Scan for the cell matching the given text and deliver its [X, Y] coordinate at center. 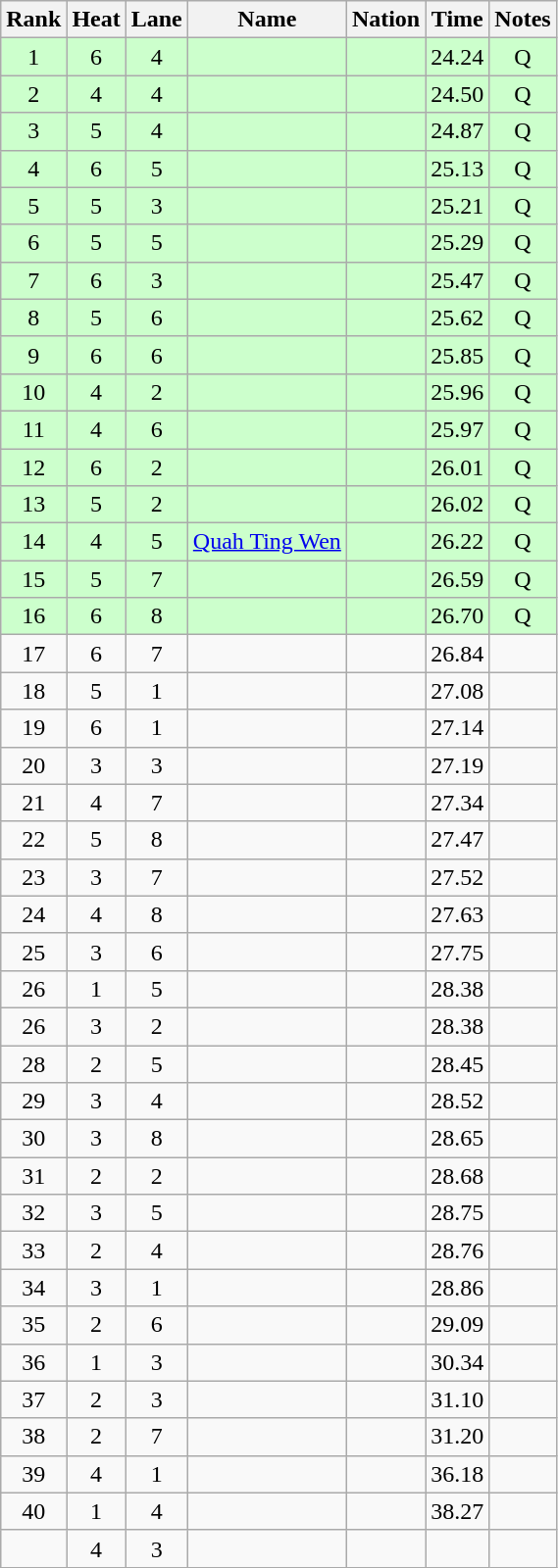
36 [33, 1362]
27.34 [457, 803]
30.34 [457, 1362]
28.76 [457, 1250]
29 [33, 1102]
27.08 [457, 691]
11 [33, 429]
27.14 [457, 728]
26.70 [457, 616]
27.52 [457, 877]
25.97 [457, 429]
13 [33, 505]
20 [33, 765]
38 [33, 1437]
40 [33, 1511]
31.10 [457, 1399]
23 [33, 877]
36.18 [457, 1474]
31 [33, 1176]
25.62 [457, 318]
24 [33, 914]
28.68 [457, 1176]
15 [33, 579]
28.86 [457, 1288]
25.21 [457, 206]
25.85 [457, 355]
32 [33, 1213]
25.47 [457, 280]
9 [33, 355]
12 [33, 467]
24.87 [457, 131]
22 [33, 840]
Heat [96, 20]
26.84 [457, 654]
27.19 [457, 765]
30 [33, 1139]
26.02 [457, 505]
28.75 [457, 1213]
29.09 [457, 1325]
21 [33, 803]
25 [33, 952]
Quah Ting Wen [267, 542]
26.22 [457, 542]
24.24 [457, 57]
25.13 [457, 169]
Lane [157, 20]
24.50 [457, 94]
31.20 [457, 1437]
27.75 [457, 952]
39 [33, 1474]
28 [33, 1063]
Time [457, 20]
28.65 [457, 1139]
35 [33, 1325]
28.52 [457, 1102]
Nation [385, 20]
17 [33, 654]
16 [33, 616]
26.59 [457, 579]
27.63 [457, 914]
Rank [33, 20]
38.27 [457, 1511]
37 [33, 1399]
25.29 [457, 243]
14 [33, 542]
27.47 [457, 840]
28.45 [457, 1063]
18 [33, 691]
34 [33, 1288]
33 [33, 1250]
Name [267, 20]
25.96 [457, 392]
10 [33, 392]
19 [33, 728]
26.01 [457, 467]
Notes [523, 20]
